From the cell containing the given text, extract its center point as (X, Y) coordinate. 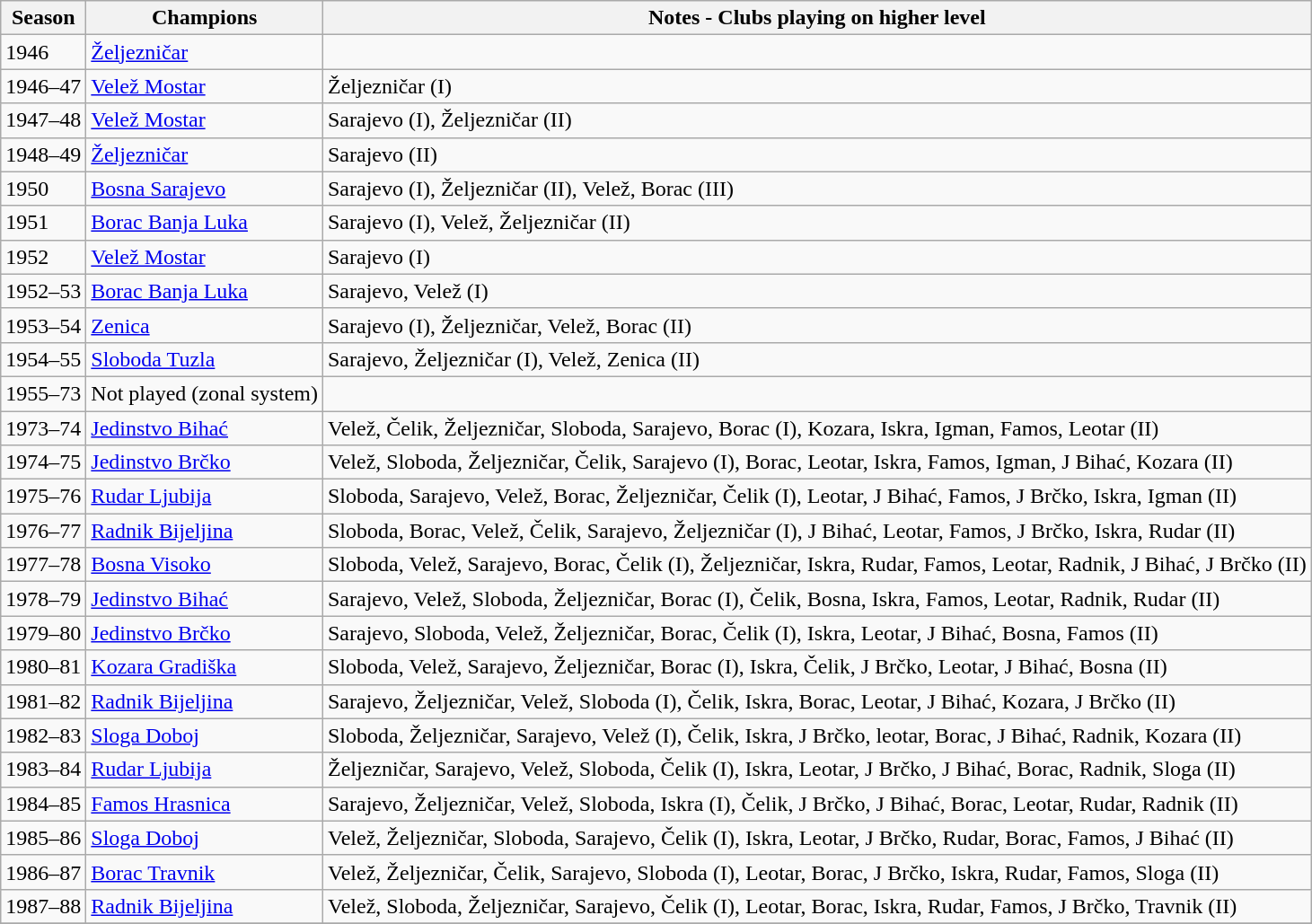
1953–54 (43, 325)
1976–77 (43, 531)
1978–79 (43, 599)
Sloboda Tuzla (205, 359)
Kozara Gradiška (205, 667)
Borac Travnik (205, 872)
Sarajevo (I) (817, 257)
Champions (205, 18)
Sloboda, Željezničar, Sarajevo, Velež (I), Čelik, Iskra, J Brčko, leotar, Borac, J Bihać, Radnik, Kozara (II) (817, 735)
Sarajevo, Željezničar, Velež, Sloboda (I), Čelik, Iskra, Borac, Leotar, J Bihać, Kozara, J Brčko (II) (817, 701)
Sloboda, Sarajevo, Velež, Borac, Željezničar, Čelik (I), Leotar, J Bihać, Famos, J Brčko, Iskra, Igman (II) (817, 497)
Sarajevo, Velež, Sloboda, Željezničar, Borac (I), Čelik, Bosna, Iskra, Famos, Leotar, Radnik, Rudar (II) (817, 599)
1947–48 (43, 120)
Velež, Sloboda, Željezničar, Čelik, Sarajevo (I), Borac, Leotar, Iskra, Famos, Igman, J Bihać, Kozara (II) (817, 462)
1985–86 (43, 838)
Sarajevo, Željezničar, Velež, Sloboda, Iskra (I), Čelik, J Brčko, J Bihać, Borac, Leotar, Rudar, Radnik (II) (817, 804)
1954–55 (43, 359)
Sarajevo, Velež (I) (817, 291)
1952 (43, 257)
1984–85 (43, 804)
Sarajevo (II) (817, 154)
Sarajevo (I), Željezničar (II) (817, 120)
1979–80 (43, 633)
Željezničar, Sarajevo, Velež, Sloboda, Čelik (I), Iskra, Leotar, J Brčko, J Bihać, Borac, Radnik, Sloga (II) (817, 770)
Bosna Sarajevo (205, 189)
1948–49 (43, 154)
1982–83 (43, 735)
1983–84 (43, 770)
Sarajevo, Željezničar (I), Velež, Zenica (II) (817, 359)
Sarajevo (I), Željezničar (II), Velež, Borac (III) (817, 189)
1946–47 (43, 86)
1973–74 (43, 428)
Notes - Clubs playing on higher level (817, 18)
1975–76 (43, 497)
Not played (zonal system) (205, 393)
Sarajevo (I), Željezničar, Velež, Borac (II) (817, 325)
Velež, Sloboda, Željezničar, Sarajevo, Čelik (I), Leotar, Borac, Iskra, Rudar, Famos, J Brčko, Travnik (II) (817, 906)
Sloboda, Velež, Sarajevo, Borac, Čelik (I), Željezničar, Iskra, Rudar, Famos, Leotar, Radnik, J Bihać, J Brčko (II) (817, 565)
Famos Hrasnica (205, 804)
Bosna Visoko (205, 565)
1980–81 (43, 667)
1974–75 (43, 462)
1955–73 (43, 393)
1986–87 (43, 872)
1950 (43, 189)
Velež, Željezničar, Čelik, Sarajevo, Sloboda (I), Leotar, Borac, J Brčko, Iskra, Rudar, Famos, Sloga (II) (817, 872)
1951 (43, 223)
Sarajevo (I), Velež, Željezničar (II) (817, 223)
Sloboda, Borac, Velež, Čelik, Sarajevo, Željezničar (I), J Bihać, Leotar, Famos, J Brčko, Iskra, Rudar (II) (817, 531)
Sarajevo, Sloboda, Velež, Željezničar, Borac, Čelik (I), Iskra, Leotar, J Bihać, Bosna, Famos (II) (817, 633)
Zenica (205, 325)
Velež, Čelik, Željezničar, Sloboda, Sarajevo, Borac (I), Kozara, Iskra, Igman, Famos, Leotar (II) (817, 428)
Sloboda, Velež, Sarajevo, Željezničar, Borac (I), Iskra, Čelik, J Brčko, Leotar, J Bihać, Bosna (II) (817, 667)
1987–88 (43, 906)
1946 (43, 52)
1977–78 (43, 565)
Velež, Željezničar, Sloboda, Sarajevo, Čelik (I), Iskra, Leotar, J Brčko, Rudar, Borac, Famos, J Bihać (II) (817, 838)
1952–53 (43, 291)
Željezničar (I) (817, 86)
Season (43, 18)
1981–82 (43, 701)
